Return the [X, Y] coordinate for the center point of the cell that contains the specified text.  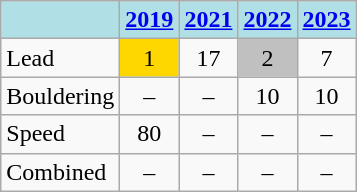
17 [208, 58]
7 [326, 58]
Combined [60, 172]
1 [150, 58]
2023 [326, 20]
2019 [150, 20]
2021 [208, 20]
Lead [60, 58]
Bouldering [60, 96]
2022 [268, 20]
2 [268, 58]
80 [150, 134]
Speed [60, 134]
